Search for the cell housing the specified text and yield its [X, Y] center coordinate. 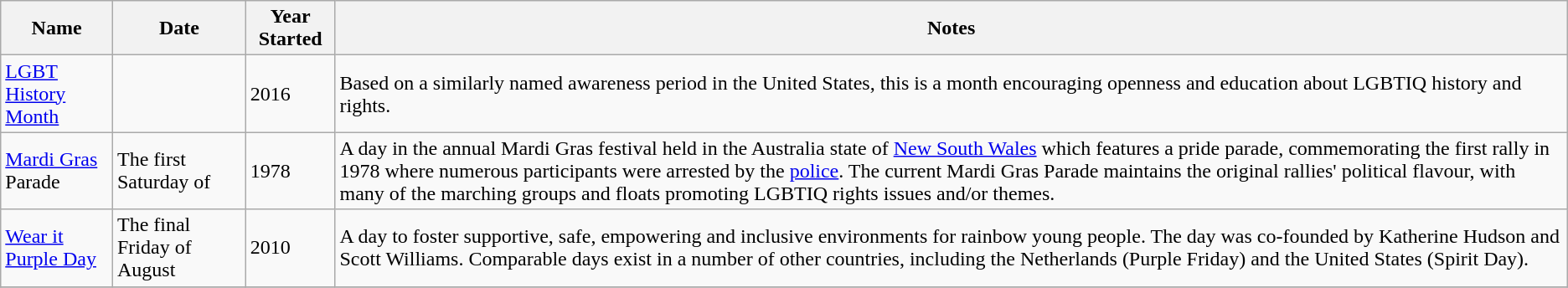
Wear it Purple Day [57, 248]
Name [57, 28]
Date [179, 28]
The first Saturday of [179, 171]
2010 [290, 248]
2016 [290, 94]
1978 [290, 171]
Mardi Gras Parade [57, 171]
LGBT History Month [57, 94]
Year Started [290, 28]
Based on a similarly named awareness period in the United States, this is a month encouraging openness and education about LGBTIQ history and rights. [952, 94]
Notes [952, 28]
The final Friday of August [179, 248]
